Identify which cell holds the provided text, then report its (x, y) central coordinate. 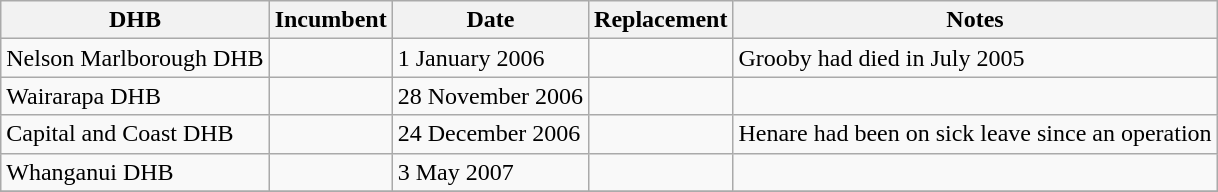
Wairarapa DHB (135, 96)
24 December 2006 (490, 134)
DHB (135, 20)
1 January 2006 (490, 58)
Grooby had died in July 2005 (975, 58)
Whanganui DHB (135, 172)
Henare had been on sick leave since an operation (975, 134)
Capital and Coast DHB (135, 134)
3 May 2007 (490, 172)
Incumbent (330, 20)
Date (490, 20)
Notes (975, 20)
28 November 2006 (490, 96)
Nelson Marlborough DHB (135, 58)
Replacement (661, 20)
